Scan for the cell matching the given text and deliver its (x, y) coordinate at center. 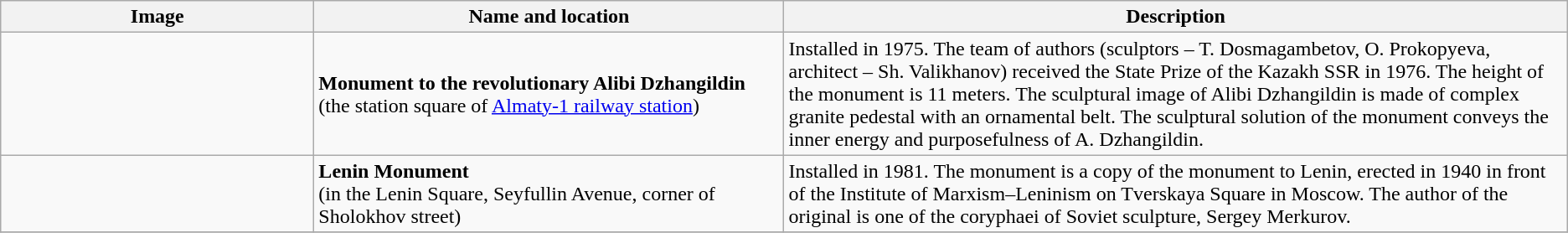
Lenin Monument(in the Lenin Square, Seyfullin Avenue, corner of Sholokhov street) (549, 194)
Monument to the revolutionary Alibi Dzhangildin (the station square of Almaty-1 railway station) (549, 94)
Description (1176, 17)
Image (157, 17)
Name and location (549, 17)
